For the text-containing cell, return its midpoint in [x, y] coordinate format. 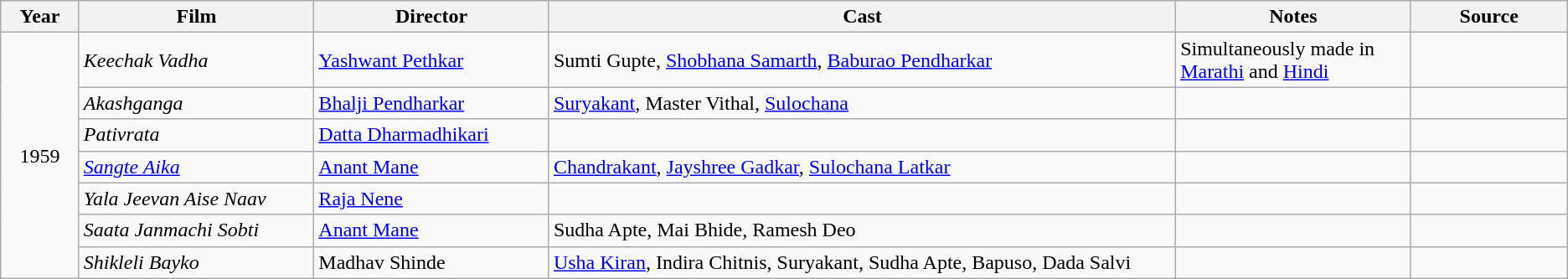
Pativrata [196, 135]
Notes [1293, 17]
Simultaneously made in Marathi and Hindi [1293, 60]
Akashganga [196, 103]
Madhav Shinde [432, 262]
Director [432, 17]
Source [1489, 17]
Suryakant, Master Vithal, Sulochana [862, 103]
Cast [862, 17]
Sudha Apte, Mai Bhide, Ramesh Deo [862, 230]
Saata Janmachi Sobti [196, 230]
1959 [40, 156]
Yala Jeevan Aise Naav [196, 199]
Year [40, 17]
Datta Dharmadhikari [432, 135]
Usha Kiran, Indira Chitnis, Suryakant, Sudha Apte, Bapuso, Dada Salvi [862, 262]
Bhalji Pendharkar [432, 103]
Keechak Vadha [196, 60]
Film [196, 17]
Yashwant Pethkar [432, 60]
Raja Nene [432, 199]
Shikleli Bayko [196, 262]
Chandrakant, Jayshree Gadkar, Sulochana Latkar [862, 167]
Sumti Gupte, Shobhana Samarth, Baburao Pendharkar [862, 60]
Sangte Aika [196, 167]
